Return (X, Y) of the center of cell containing provided text 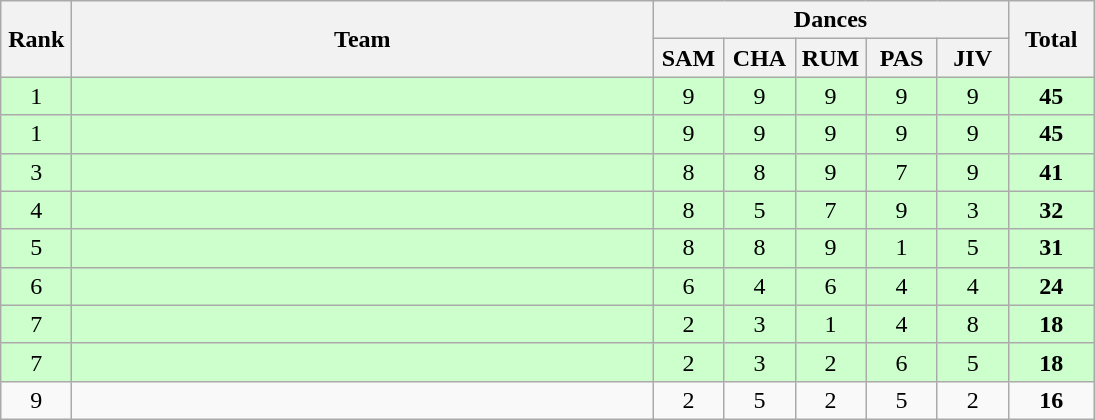
31 (1051, 248)
PAS (902, 58)
41 (1051, 172)
JIV (972, 58)
Dances (830, 20)
SAM (688, 58)
32 (1051, 210)
Rank (36, 39)
Total (1051, 39)
CHA (760, 58)
Team (362, 39)
RUM (830, 58)
24 (1051, 286)
16 (1051, 400)
